From the cell containing the given text, extract its center point as (x, y) coordinate. 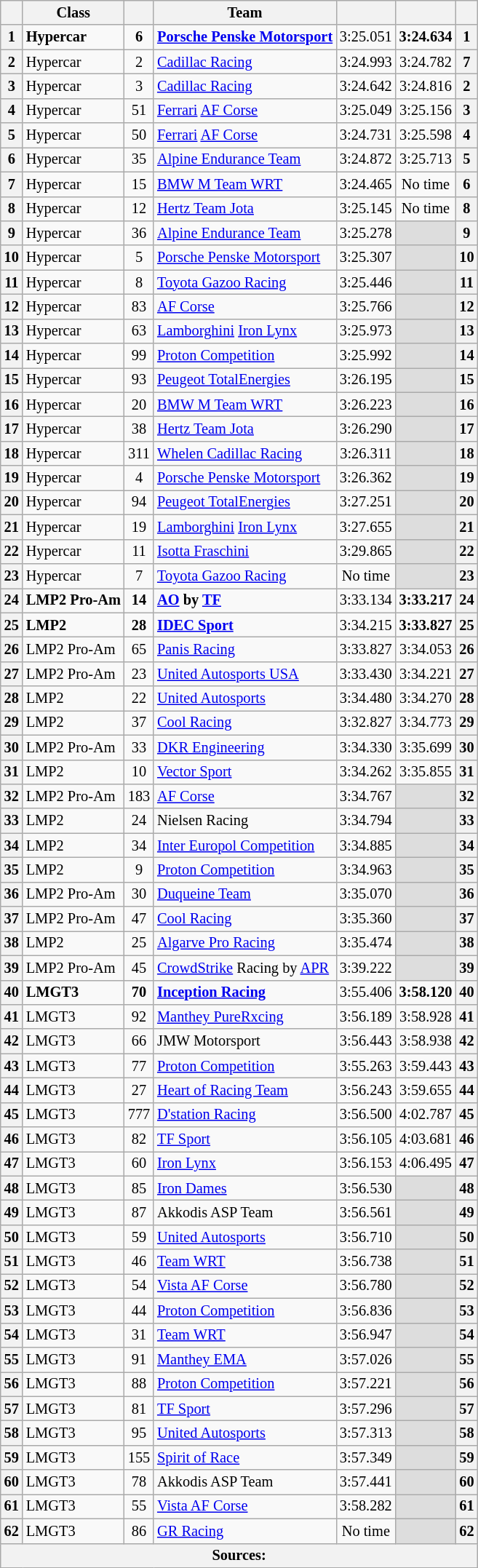
3:34.270 (426, 699)
3:25.766 (366, 306)
88 (139, 1384)
3:57.441 (366, 1482)
91 (139, 1359)
65 (139, 649)
3:56.153 (366, 1163)
IDEC Sport (244, 625)
3:59.655 (426, 1090)
3:34.767 (366, 796)
3:25.992 (366, 356)
66 (139, 1041)
3:25.049 (366, 111)
86 (139, 1531)
3:34.963 (366, 869)
777 (139, 1115)
3:24.782 (426, 62)
3:35.070 (366, 894)
3:25.051 (366, 37)
3:57.221 (366, 1384)
3:34.330 (366, 747)
Algarve Pro Racing (244, 943)
3:57.313 (366, 1433)
3:25.713 (426, 159)
Iron Lynx (244, 1163)
3:56.836 (366, 1310)
JMW Motorsport (244, 1041)
Vector Sport (244, 772)
3:25.307 (366, 258)
3:27.251 (366, 502)
3:35.360 (366, 919)
183 (139, 796)
82 (139, 1139)
92 (139, 1016)
Duqueine Team (244, 894)
3:25.278 (366, 233)
94 (139, 502)
Spirit of Race (244, 1457)
3:57.296 (366, 1409)
3:34.262 (366, 772)
3:29.865 (366, 552)
77 (139, 1066)
3:57.026 (366, 1359)
83 (139, 306)
81 (139, 1409)
3:26.362 (366, 478)
3:56.189 (366, 1016)
3:35.699 (426, 747)
3:26.290 (366, 429)
3:24.993 (366, 62)
3:56.105 (366, 1139)
4:06.495 (426, 1163)
85 (139, 1188)
3:39.222 (366, 968)
3:56.500 (366, 1115)
3:55.406 (366, 992)
99 (139, 356)
3:35.855 (426, 772)
3:32.827 (366, 723)
GR Racing (244, 1531)
3:34.773 (426, 723)
Inter Europol Competition (244, 845)
Whelen Cadillac Racing (244, 453)
3:25.973 (366, 331)
78 (139, 1482)
87 (139, 1213)
3:56.947 (366, 1335)
3:24.816 (426, 86)
3:35.474 (366, 943)
Heart of Racing Team (244, 1090)
3:34.885 (366, 845)
Sources: (239, 1556)
3:27.655 (366, 527)
Class (73, 12)
3:59.443 (426, 1066)
311 (139, 453)
3:58.282 (366, 1506)
3:25.156 (426, 111)
3:55.263 (366, 1066)
Manthey EMA (244, 1359)
93 (139, 380)
3:33.134 (366, 600)
3:25.598 (426, 135)
DKR Engineering (244, 747)
3:26.311 (366, 453)
3:34.215 (366, 625)
3:56.738 (366, 1262)
3:34.221 (426, 674)
CrowdStrike Racing by APR (244, 968)
3:56.710 (366, 1237)
Inception Racing (244, 992)
3:34.053 (426, 649)
Iron Dames (244, 1188)
3:33.430 (366, 674)
Team (244, 12)
3:33.217 (426, 600)
AO by TF (244, 600)
3:58.938 (426, 1041)
4:03.681 (426, 1139)
155 (139, 1457)
3:56.443 (366, 1041)
Nielsen Racing (244, 821)
3:56.561 (366, 1213)
3:56.530 (366, 1188)
3:24.465 (366, 184)
3:26.223 (366, 405)
3:26.195 (366, 380)
Manthey PureRxcing (244, 1016)
3:56.243 (366, 1090)
3:34.794 (366, 821)
4:02.787 (426, 1115)
3:24.634 (426, 37)
3:57.349 (366, 1457)
3:25.145 (366, 209)
Panis Racing (244, 649)
70 (139, 992)
95 (139, 1433)
3:24.642 (366, 86)
3:34.480 (366, 699)
3:24.731 (366, 135)
3:24.872 (366, 159)
Isotta Fraschini (244, 552)
3:56.780 (366, 1286)
3:25.446 (366, 282)
3:58.120 (426, 992)
63 (139, 331)
United Autosports USA (244, 674)
3:58.928 (426, 1016)
D'station Racing (244, 1115)
